Detect which cell encompasses the target text, then output its (x, y) center coordinate. 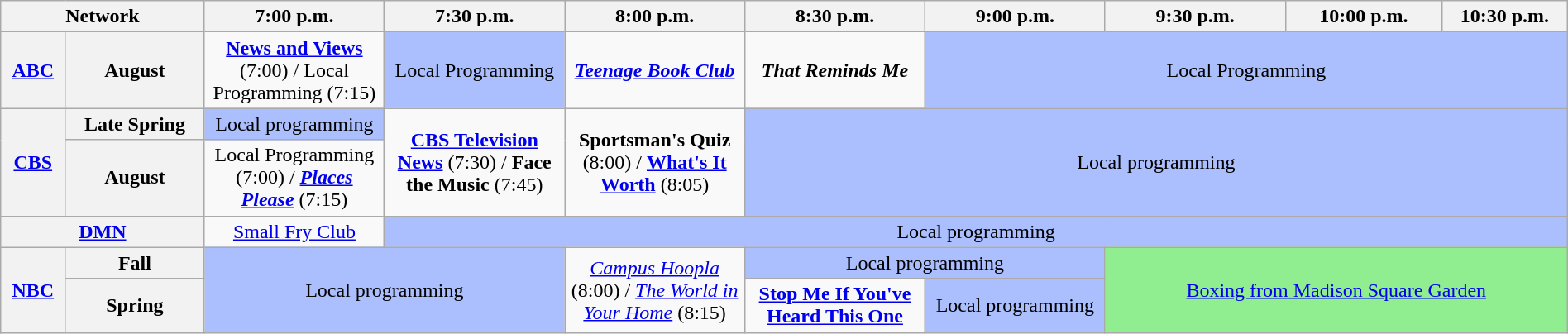
Network (103, 17)
7:00 p.m. (294, 17)
That Reminds Me (835, 70)
News and Views (7:00) / Local Programming (7:15) (294, 70)
8:00 p.m. (655, 17)
NBC (33, 289)
CBS (33, 162)
Local Programming (7:00) / Places Please (7:15) (294, 178)
9:00 p.m. (1015, 17)
10:30 p.m. (1505, 17)
Campus Hoopla (8:00) / The World in Your Home (8:15) (655, 289)
Fall (135, 263)
7:30 p.m. (475, 17)
ABC (33, 70)
Sportsman's Quiz (8:00) / What's It Worth (8:05) (655, 162)
8:30 p.m. (835, 17)
9:30 p.m. (1195, 17)
Spring (135, 306)
Boxing from Madison Square Garden (1336, 289)
Stop Me If You've Heard This One (835, 306)
10:00 p.m. (1363, 17)
Late Spring (135, 124)
CBS Television News (7:30) / Face the Music (7:45) (475, 162)
Small Fry Club (294, 231)
Teenage Book Club (655, 70)
DMN (103, 231)
